Detect which cell encompasses the target text, then output its [X, Y] center coordinate. 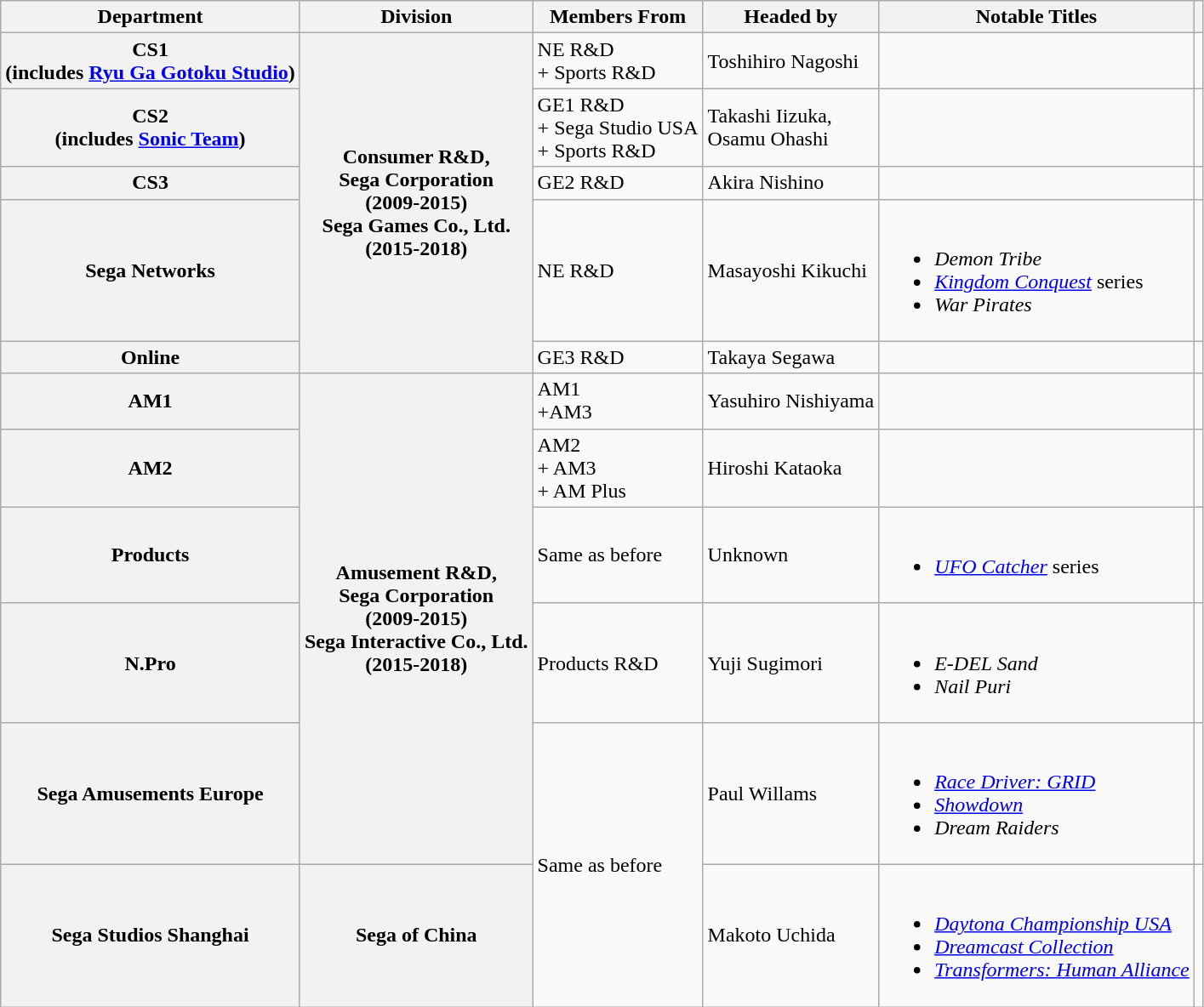
Unknown [791, 555]
NE R&D+ Sports R&D [618, 61]
E-DEL SandNail Puri [1036, 663]
Sega of China [416, 936]
GE1 R&D+ Sega Studio USA+ Sports R&D [618, 128]
Takashi Iizuka,Osamu Ohashi [791, 128]
Division [416, 17]
Daytona Championship USADreamcast CollectionTransformers: Human Alliance [1036, 936]
Department [151, 17]
Notable Titles [1036, 17]
Takaya Segawa [791, 357]
UFO Catcher series [1036, 555]
AM2+ AM3+ AM Plus [618, 468]
CS3 [151, 183]
Toshihiro Nagoshi [791, 61]
Akira Nishino [791, 183]
Yuji Sugimori [791, 663]
Race Driver: GRIDShowdownDream Raiders [1036, 793]
Sega Amusements Europe [151, 793]
Paul Willams [791, 793]
AM1 [151, 401]
GE2 R&D [618, 183]
Sega Networks [151, 270]
NE R&D [618, 270]
Members From [618, 17]
CS2(includes Sonic Team) [151, 128]
N.Pro [151, 663]
Yasuhiro Nishiyama [791, 401]
GE3 R&D [618, 357]
CS1(includes Ryu Ga Gotoku Studio) [151, 61]
Consumer R&D,Sega Corporation(2009-2015)Sega Games Co., Ltd.(2015-2018) [416, 203]
Products R&D [618, 663]
Masayoshi Kikuchi [791, 270]
AM1+AM3 [618, 401]
Products [151, 555]
AM2 [151, 468]
Sega Studios Shanghai [151, 936]
Headed by [791, 17]
Amusement R&D,Sega Corporation(2009-2015)Sega Interactive Co., Ltd.(2015-2018) [416, 619]
Makoto Uchida [791, 936]
Demon TribeKingdom Conquest seriesWar Pirates [1036, 270]
Hiroshi Kataoka [791, 468]
Online [151, 357]
